Pinpoint the cell where the given text exists, returning its [x, y] midpoint coordinate. 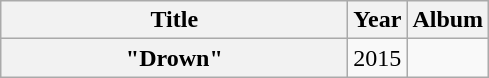
Year [378, 20]
Album [448, 20]
2015 [378, 58]
Title [174, 20]
"Drown" [174, 58]
